Provide the [X, Y] coordinate of the cell's center where the given text is located.  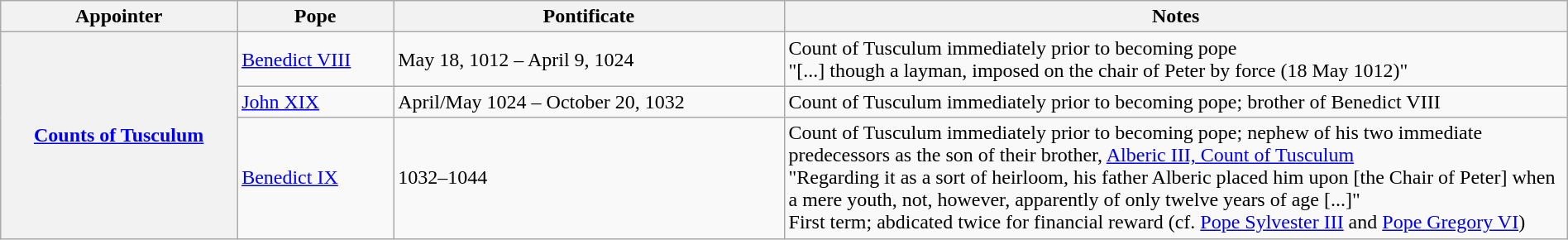
1032–1044 [589, 178]
Benedict VIII [316, 60]
Pope [316, 17]
Pontificate [589, 17]
Count of Tusculum immediately prior to becoming pope; brother of Benedict VIII [1176, 102]
April/May 1024 – October 20, 1032 [589, 102]
Count of Tusculum immediately prior to becoming pope"[...] though a layman, imposed on the chair of Peter by force (18 May 1012)" [1176, 60]
John XIX [316, 102]
Notes [1176, 17]
Benedict IX [316, 178]
Counts of Tusculum [119, 136]
Appointer [119, 17]
May 18, 1012 – April 9, 1024 [589, 60]
